Provide the [X, Y] coordinate of the cell's center where the given text is located.  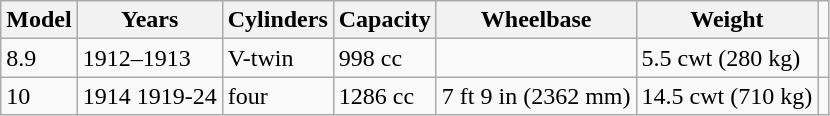
1286 cc [384, 96]
V-twin [278, 58]
Cylinders [278, 20]
998 cc [384, 58]
14.5 cwt (710 kg) [727, 96]
Model [39, 20]
1912–1913 [150, 58]
Years [150, 20]
Weight [727, 20]
Wheelbase [536, 20]
5.5 cwt (280 kg) [727, 58]
8.9 [39, 58]
Capacity [384, 20]
10 [39, 96]
7 ft 9 in (2362 mm) [536, 96]
1914 1919-24 [150, 96]
four [278, 96]
